Return [x, y] of the center of cell containing provided text 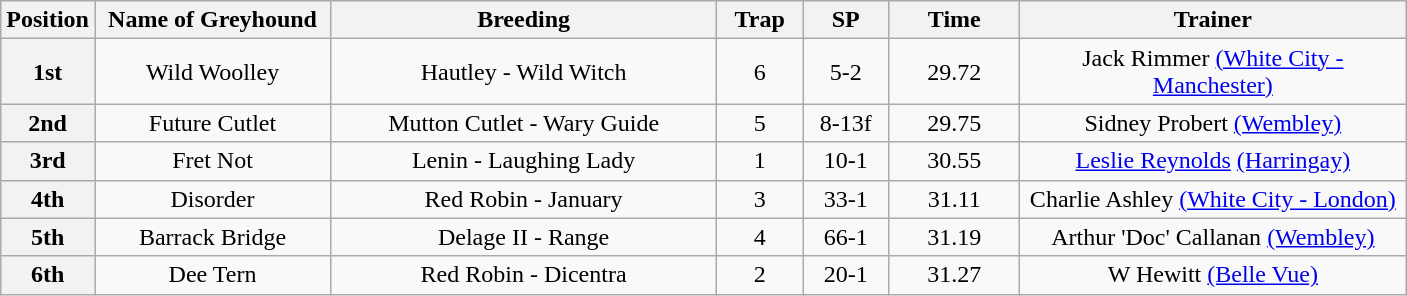
Trap [760, 20]
Future Cutlet [212, 123]
Charlie Ashley (White City - London) [1213, 199]
Red Robin - Dicentra [524, 275]
6th [48, 275]
5-2 [846, 72]
Fret Not [212, 161]
Breeding [524, 20]
Arthur 'Doc' Callanan (Wembley) [1213, 237]
4th [48, 199]
Red Robin - January [524, 199]
Lenin - Laughing Lady [524, 161]
3 [760, 199]
1st [48, 72]
Trainer [1213, 20]
10-1 [846, 161]
Time [954, 20]
Delage II - Range [524, 237]
Hautley - Wild Witch [524, 72]
Jack Rimmer (White City - Manchester) [1213, 72]
Name of Greyhound [212, 20]
SP [846, 20]
8-13f [846, 123]
Barrack Bridge [212, 237]
2 [760, 275]
Dee Tern [212, 275]
3rd [48, 161]
5 [760, 123]
29.75 [954, 123]
31.11 [954, 199]
Leslie Reynolds (Harringay) [1213, 161]
Mutton Cutlet - Wary Guide [524, 123]
33-1 [846, 199]
4 [760, 237]
66-1 [846, 237]
20-1 [846, 275]
29.72 [954, 72]
30.55 [954, 161]
Wild Woolley [212, 72]
Sidney Probert (Wembley) [1213, 123]
5th [48, 237]
Disorder [212, 199]
Position [48, 20]
6 [760, 72]
1 [760, 161]
2nd [48, 123]
31.19 [954, 237]
31.27 [954, 275]
W Hewitt (Belle Vue) [1213, 275]
